Search for the cell housing the specified text and yield its (X, Y) center coordinate. 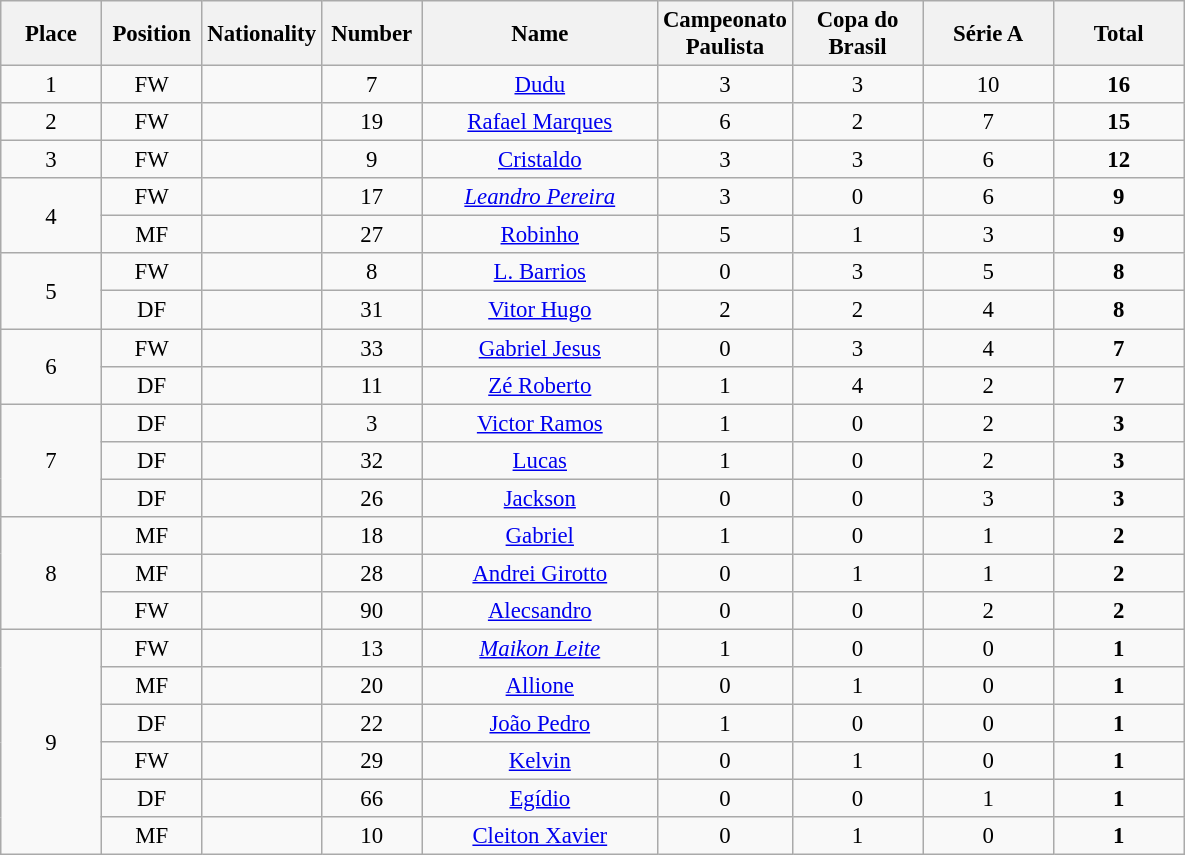
Victor Ramos (540, 423)
Dudu (540, 85)
13 (372, 648)
Andrei Girotto (540, 573)
Number (372, 34)
Alecsandro (540, 611)
Robinho (540, 235)
16 (1118, 85)
11 (372, 385)
17 (372, 197)
19 (372, 122)
Copa do Brasil (858, 34)
Zé Roberto (540, 385)
20 (372, 686)
Kelvin (540, 761)
João Pedro (540, 724)
26 (372, 498)
Gabriel Jesus (540, 348)
L. Barrios (540, 273)
Total (1118, 34)
28 (372, 573)
Place (52, 34)
Allione (540, 686)
66 (372, 799)
29 (372, 761)
32 (372, 460)
Egídio (540, 799)
Cleiton Xavier (540, 836)
Gabriel (540, 536)
15 (1118, 122)
Rafael Marques (540, 122)
Lucas (540, 460)
12 (1118, 160)
27 (372, 235)
18 (372, 536)
Name (540, 34)
Cristaldo (540, 160)
Jackson (540, 498)
Campeonato Paulista (726, 34)
Position (152, 34)
Vitor Hugo (540, 310)
90 (372, 611)
Nationality (262, 34)
33 (372, 348)
Leandro Pereira (540, 197)
Série A (988, 34)
22 (372, 724)
31 (372, 310)
Maikon Leite (540, 648)
